Provide the [X, Y] coordinate of the cell's center where the given text is located.  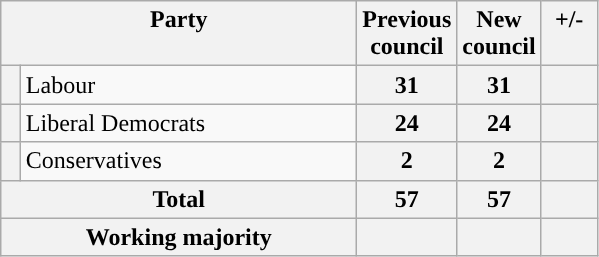
+/- [569, 34]
Liberal Democrats [188, 123]
Labour [188, 85]
Previous council [407, 34]
New council [499, 34]
Party [179, 34]
Total [179, 199]
Working majority [179, 237]
Conservatives [188, 161]
